Identify which cell holds the provided text, then report its (X, Y) central coordinate. 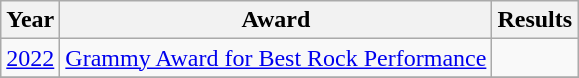
2022 (30, 58)
Award (276, 20)
Year (30, 20)
Grammy Award for Best Rock Performance (276, 58)
Results (535, 20)
